Determine the [X, Y] coordinate at the center of the cell enclosing the given text.  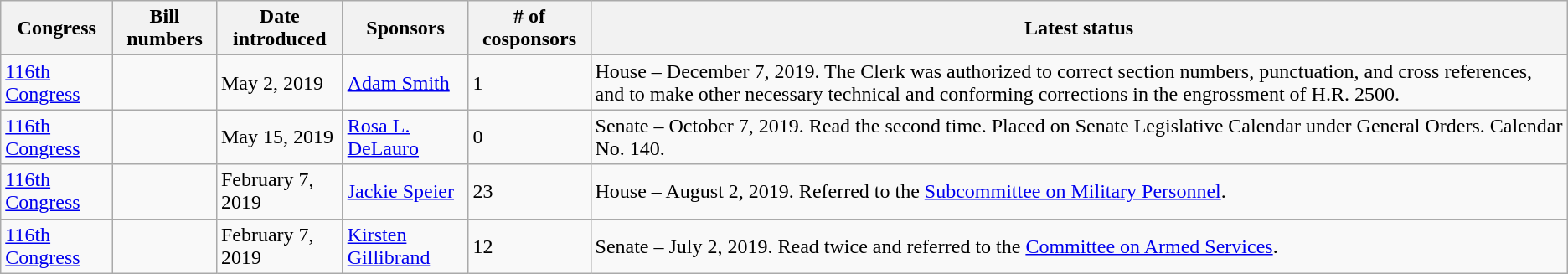
Sponsors [405, 28]
House – August 2, 2019. Referred to the Subcommittee on Military Personnel. [1079, 191]
May 2, 2019 [280, 82]
Date introduced [280, 28]
12 [529, 246]
Bill numbers [165, 28]
1 [529, 82]
Senate – July 2, 2019. Read twice and referred to the Committee on Armed Services. [1079, 246]
Jackie Speier [405, 191]
Congress [57, 28]
0 [529, 137]
# of cosponsors [529, 28]
Adam Smith [405, 82]
May 15, 2019 [280, 137]
Rosa L. DeLauro [405, 137]
23 [529, 191]
Senate – October 7, 2019. Read the second time. Placed on Senate Legislative Calendar under General Orders. Calendar No. 140. [1079, 137]
Latest status [1079, 28]
Kirsten Gillibrand [405, 246]
